Locate the cell with the specified text and output its (x, y) center coordinate. 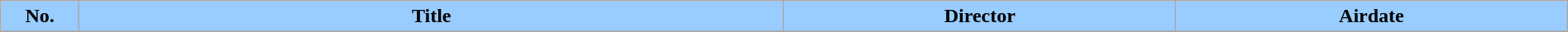
Title (432, 16)
Director (980, 16)
Airdate (1372, 16)
No. (40, 16)
